Return (x, y) of the center of cell containing provided text 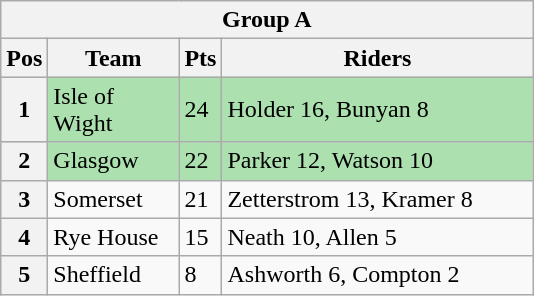
15 (200, 237)
22 (200, 161)
2 (24, 161)
Pts (200, 58)
24 (200, 110)
Team (114, 58)
8 (200, 275)
Parker 12, Watson 10 (378, 161)
Somerset (114, 199)
1 (24, 110)
Holder 16, Bunyan 8 (378, 110)
3 (24, 199)
Group A (267, 20)
4 (24, 237)
Pos (24, 58)
Riders (378, 58)
Isle of Wight (114, 110)
Rye House (114, 237)
21 (200, 199)
Ashworth 6, Compton 2 (378, 275)
Zetterstrom 13, Kramer 8 (378, 199)
Glasgow (114, 161)
Neath 10, Allen 5 (378, 237)
Sheffield (114, 275)
5 (24, 275)
